For the text-containing cell, return its midpoint in (X, Y) coordinate format. 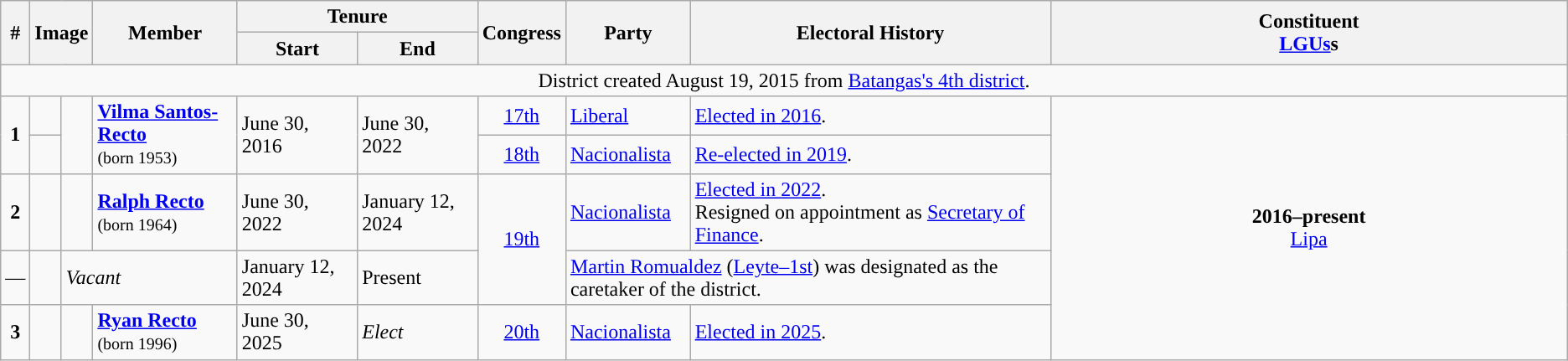
Party (628, 33)
20th (521, 332)
End (417, 49)
— (15, 278)
Start (297, 49)
Member (165, 33)
# (15, 33)
District created August 19, 2015 from Batangas's 4th district. (784, 80)
Tenure (357, 17)
Elected in 2022.Resigned on appointment as Secretary of Finance. (870, 212)
Image (62, 33)
Ralph Recto(born 1964) (165, 212)
Elected in 2025. (870, 332)
Vacant (149, 278)
Vilma Santos-Recto(born 1953) (165, 135)
3 (15, 332)
Congress (521, 33)
Elected in 2016. (870, 116)
Martin Romualdez (Leyte–1st) was designated as the caretaker of the district. (807, 278)
19th (521, 240)
2016–presentLipa (1308, 228)
1 (15, 135)
Elect (417, 332)
Liberal (628, 116)
17th (521, 116)
ConstituentLGUss (1308, 33)
Re-elected in 2019. (870, 154)
Ryan Recto(born 1996) (165, 332)
Electoral History (870, 33)
June 30, 2025 (297, 332)
June 30, 2016 (297, 135)
Present (417, 278)
18th (521, 154)
2 (15, 212)
